From the cell containing the given text, extract its center point as (X, Y) coordinate. 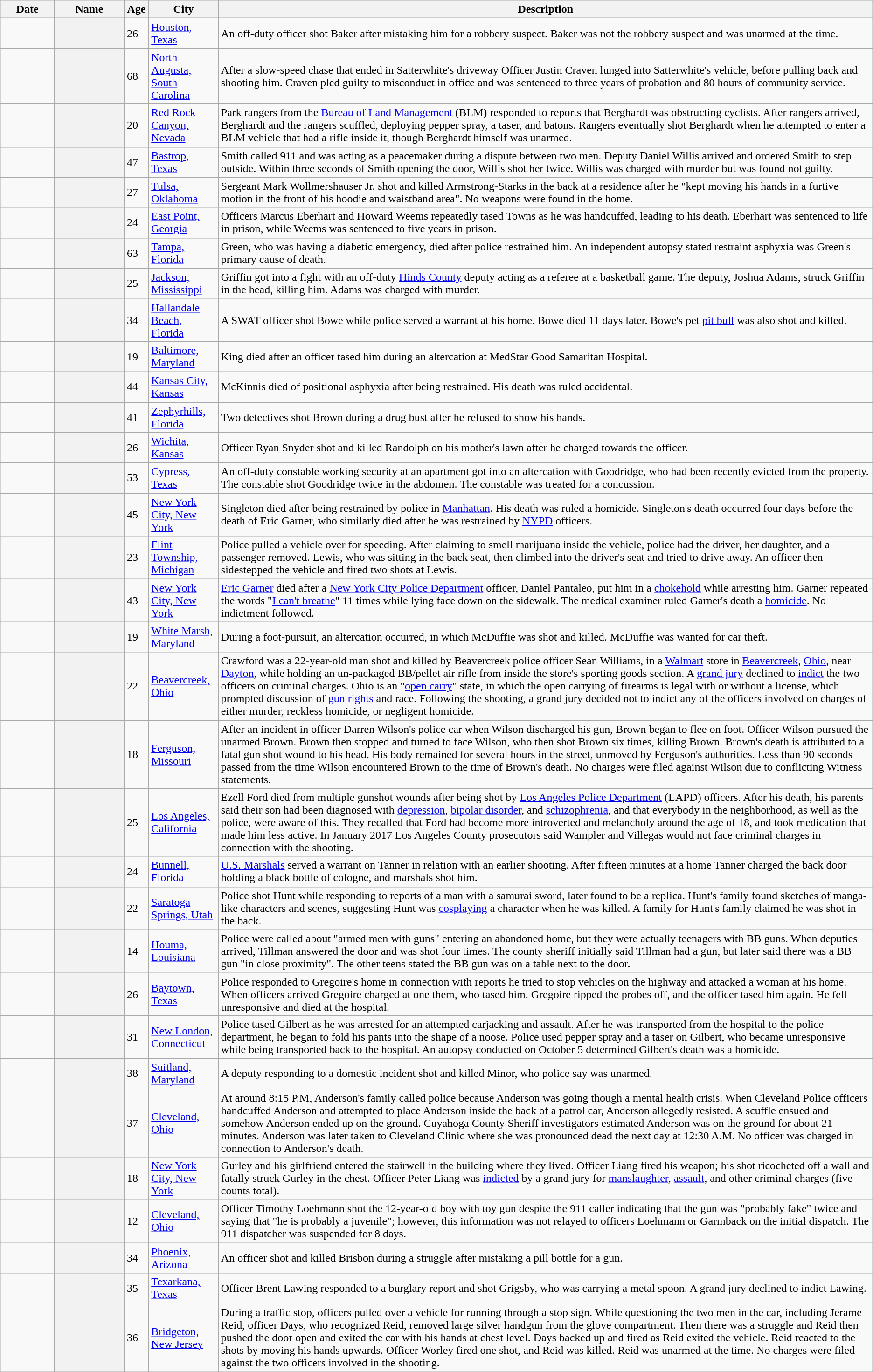
23 (136, 558)
A deputy responding to a domestic incident shot and killed Minor, who police say was unarmed. (546, 1073)
35 (136, 1289)
Wichita, Kansas (184, 448)
Tulsa, Oklahoma (184, 192)
Bastrop, Texas (184, 162)
Jackson, Mississippi (184, 283)
North Augusta, South Carolina (184, 76)
During a foot-pursuit, an altercation occurred, in which McDuffie was shot and killed. McDuffie was wanted for car theft. (546, 637)
31 (136, 1037)
An officer shot and killed Brisbon during a struggle after mistaking a pill bottle for a gun. (546, 1258)
Name (90, 9)
44 (136, 387)
Phoenix, Arizona (184, 1258)
27 (136, 192)
New London, Connecticut (184, 1037)
Red Rock Canyon, Nevada (184, 125)
Texarkana, Texas (184, 1289)
36 (136, 1338)
Officer Brent Lawing responded to a burglary report and shot Grigsby, who was carrying a metal spoon. A grand jury declined to indict Lawing. (546, 1289)
McKinnis died of positional asphyxia after being restrained. His death was ruled accidental. (546, 387)
20 (136, 125)
47 (136, 162)
Officer Ryan Snyder shot and killed Randolph on his mother's lawn after he charged towards the officer. (546, 448)
East Point, Georgia (184, 223)
White Marsh, Maryland (184, 637)
Description (546, 9)
Baltimore, Maryland (184, 356)
Bridgeton, New Jersey (184, 1338)
Los Angeles, California (184, 822)
Baytown, Texas (184, 994)
Ferguson, Missouri (184, 754)
68 (136, 76)
Houma, Louisiana (184, 951)
Flint Township, Michigan (184, 558)
45 (136, 515)
An off-duty officer shot Baker after mistaking him for a robbery suspect. Baker was not the robbery suspect and was unarmed at the time. (546, 34)
A SWAT officer shot Bowe while police served a warrant at his home. Bowe died 11 days later. Bowe's pet pit bull was also shot and killed. (546, 320)
Bunnell, Florida (184, 872)
Two detectives shot Brown during a drug bust after he refused to show his hands. (546, 417)
King died after an officer tased him during an altercation at MedStar Good Samaritan Hospital. (546, 356)
Hallandale Beach, Florida (184, 320)
43 (136, 600)
Saratoga Springs, Utah (184, 908)
Cypress, Texas (184, 478)
Zephyrhills, Florida (184, 417)
City (184, 9)
Tampa, Florida (184, 253)
Kansas City, Kansas (184, 387)
14 (136, 951)
38 (136, 1073)
Beavercreek, Ohio (184, 686)
41 (136, 417)
Suitland, Maryland (184, 1073)
Houston, Texas (184, 34)
53 (136, 478)
37 (136, 1123)
Date (28, 9)
12 (136, 1221)
Age (136, 9)
63 (136, 253)
